Find where the given text appears and provide that cell's center as [x, y] coordinate. 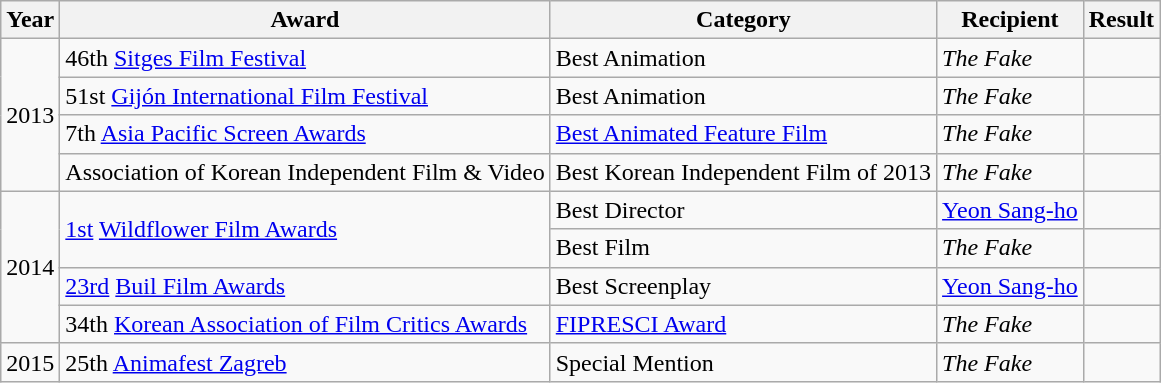
Best Korean Independent Film of 2013 [743, 172]
Year [30, 20]
25th Animafest Zagreb [305, 362]
Category [743, 20]
7th Asia Pacific Screen Awards [305, 134]
Award [305, 20]
Best Film [743, 248]
2013 [30, 115]
2014 [30, 267]
Result [1121, 20]
2015 [30, 362]
51st Gijón International Film Festival [305, 96]
Best Animated Feature Film [743, 134]
46th Sitges Film Festival [305, 58]
Association of Korean Independent Film & Video [305, 172]
Best Screenplay [743, 286]
Best Director [743, 210]
FIPRESCI Award [743, 324]
Recipient [1010, 20]
Special Mention [743, 362]
23rd Buil Film Awards [305, 286]
1st Wildflower Film Awards [305, 229]
34th Korean Association of Film Critics Awards [305, 324]
